Identify which cell holds the provided text, then report its [X, Y] central coordinate. 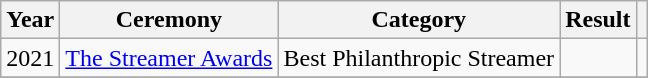
2021 [30, 58]
Result [598, 20]
The Streamer Awards [169, 58]
Year [30, 20]
Ceremony [169, 20]
Category [419, 20]
Best Philanthropic Streamer [419, 58]
